Identify which cell holds the provided text, then report its [X, Y] central coordinate. 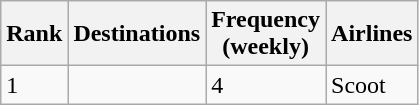
Frequency(weekly) [266, 34]
4 [266, 85]
Destinations [137, 34]
Scoot [372, 85]
1 [34, 85]
Airlines [372, 34]
Rank [34, 34]
